Return (X, Y) of the center of cell containing provided text 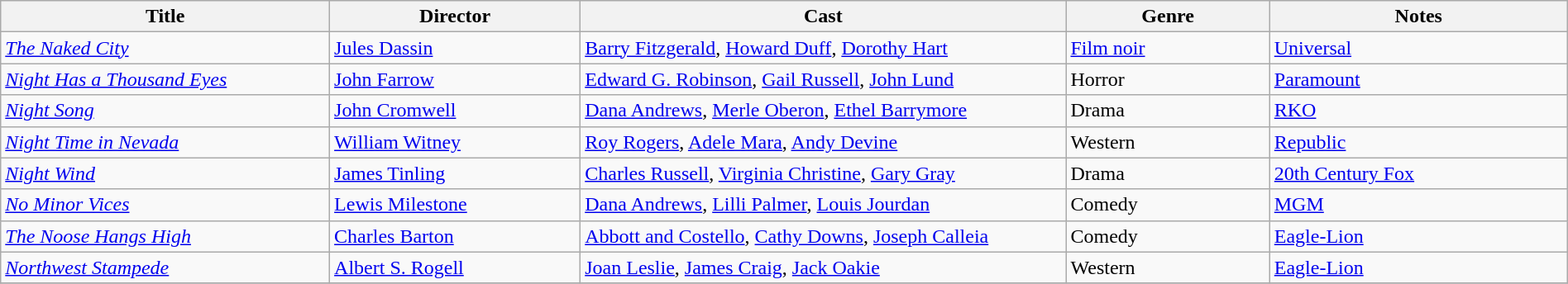
Charles Russell, Virginia Christine, Gary Gray (824, 173)
Jules Dassin (455, 48)
Film noir (1168, 48)
Dana Andrews, Merle Oberon, Ethel Barrymore (824, 111)
Albert S. Rogell (455, 267)
MGM (1418, 205)
No Minor Vices (165, 205)
Director (455, 17)
John Farrow (455, 79)
Abbott and Costello, Cathy Downs, Joseph Calleia (824, 236)
Dana Andrews, Lilli Palmer, Louis Jourdan (824, 205)
Republic (1418, 142)
Night Time in Nevada (165, 142)
The Naked City (165, 48)
Notes (1418, 17)
Roy Rogers, Adele Mara, Andy Devine (824, 142)
Charles Barton (455, 236)
Lewis Milestone (455, 205)
20th Century Fox (1418, 173)
Title (165, 17)
William Witney (455, 142)
Northwest Stampede (165, 267)
Barry Fitzgerald, Howard Duff, Dorothy Hart (824, 48)
Paramount (1418, 79)
Horror (1168, 79)
Night Song (165, 111)
RKO (1418, 111)
John Cromwell (455, 111)
Joan Leslie, James Craig, Jack Oakie (824, 267)
Universal (1418, 48)
Night Has a Thousand Eyes (165, 79)
Night Wind (165, 173)
Genre (1168, 17)
Cast (824, 17)
The Noose Hangs High (165, 236)
James Tinling (455, 173)
Edward G. Robinson, Gail Russell, John Lund (824, 79)
